Scan for the cell matching the given text and deliver its [x, y] coordinate at center. 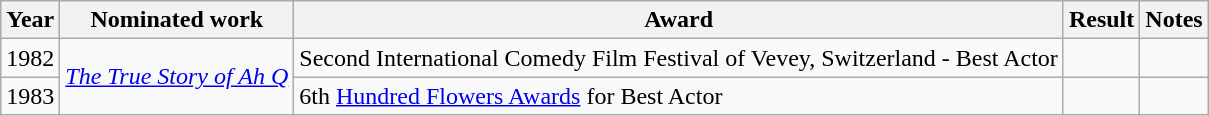
Award [679, 20]
1982 [30, 58]
Result [1101, 20]
Notes [1174, 20]
Second International Comedy Film Festival of Vevey, Switzerland - Best Actor [679, 58]
The True Story of Ah Q [177, 77]
Nominated work [177, 20]
1983 [30, 96]
6th Hundred Flowers Awards for Best Actor [679, 96]
Year [30, 20]
